Search for the cell housing the specified text and yield its [X, Y] center coordinate. 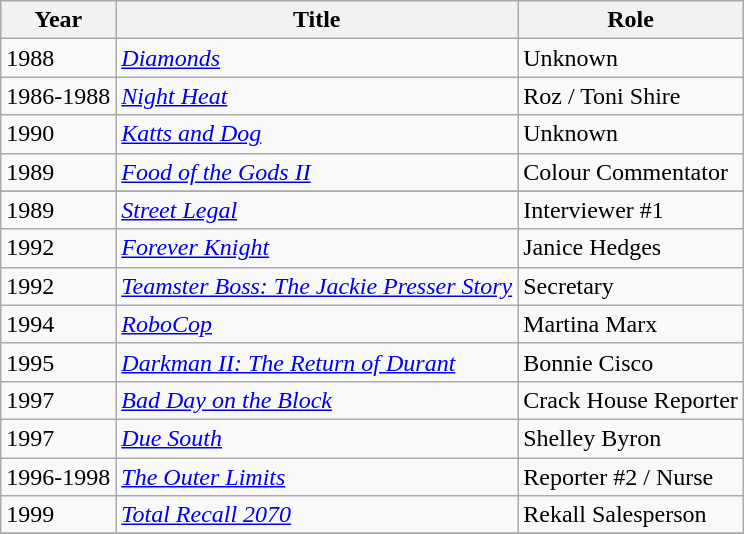
RoboCop [317, 324]
Diamonds [317, 58]
Bad Day on the Block [317, 400]
1988 [58, 58]
Role [631, 20]
Crack House Reporter [631, 400]
Colour Commentator [631, 172]
Janice Hedges [631, 248]
Reporter #2 / Nurse [631, 477]
Rekall Salesperson [631, 515]
1995 [58, 362]
1996-1998 [58, 477]
Teamster Boss: The Jackie Presser Story [317, 286]
Food of the Gods II [317, 172]
Forever Knight [317, 248]
Due South [317, 438]
Title [317, 20]
Martina Marx [631, 324]
Total Recall 2070 [317, 515]
Katts and Dog [317, 134]
1990 [58, 134]
Interviewer #1 [631, 210]
Bonnie Cisco [631, 362]
1986-1988 [58, 96]
Street Legal [317, 210]
Secretary [631, 286]
The Outer Limits [317, 477]
1994 [58, 324]
Shelley Byron [631, 438]
Year [58, 20]
Darkman II: The Return of Durant [317, 362]
Roz / Toni Shire [631, 96]
1999 [58, 515]
Night Heat [317, 96]
